Capture the cell that displays the provided text and extract its (x, y) central coordinate. 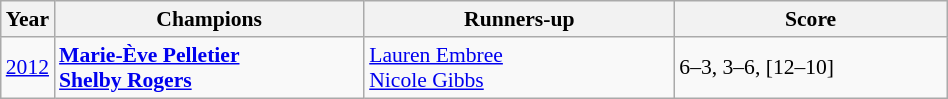
Year (28, 19)
Lauren Embree Nicole Gibbs (519, 68)
Marie-Ève Pelletier Shelby Rogers (209, 68)
Runners-up (519, 19)
Champions (209, 19)
6–3, 3–6, [12–10] (810, 68)
2012 (28, 68)
Score (810, 19)
